Capture the cell that displays the provided text and extract its (X, Y) central coordinate. 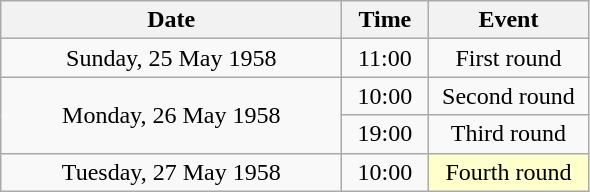
Date (172, 20)
19:00 (385, 134)
Time (385, 20)
Sunday, 25 May 1958 (172, 58)
Monday, 26 May 1958 (172, 115)
Third round (508, 134)
Second round (508, 96)
Fourth round (508, 172)
Tuesday, 27 May 1958 (172, 172)
First round (508, 58)
11:00 (385, 58)
Event (508, 20)
